Provide the [x, y] coordinate of the cell's center where the given text is located.  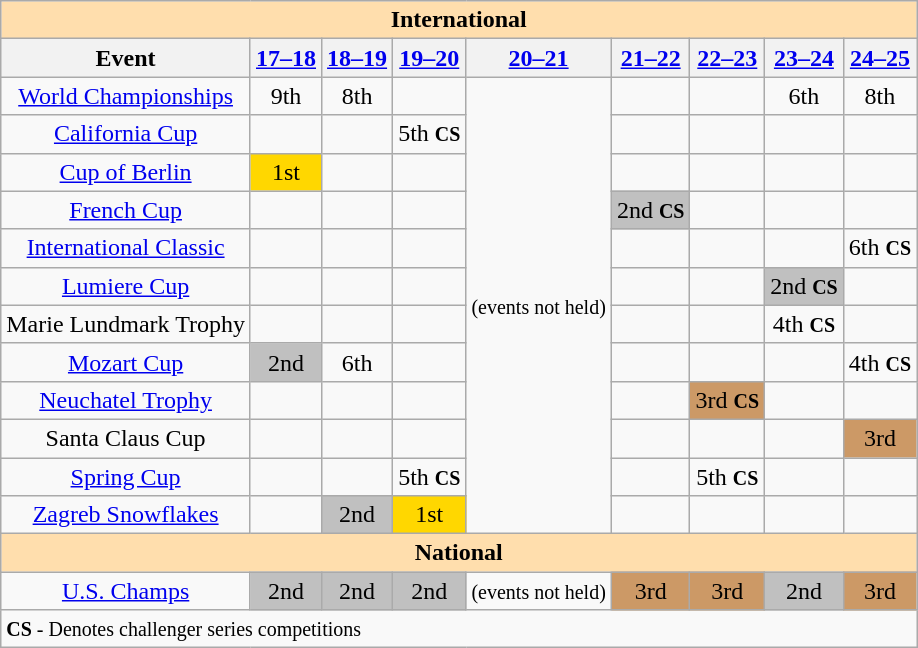
Cup of Berlin [126, 172]
U.S. Champs [126, 591]
3rd CS [728, 400]
Mozart Cup [126, 362]
17–18 [286, 58]
California Cup [126, 134]
Lumiere Cup [126, 286]
20–21 [538, 58]
World Championships [126, 96]
CS - Denotes challenger series competitions [459, 629]
22–23 [728, 58]
23–24 [804, 58]
Event [126, 58]
Santa Claus Cup [126, 438]
Zagreb Snowflakes [126, 515]
Marie Lundmark Trophy [126, 324]
French Cup [126, 210]
International Classic [126, 248]
19–20 [430, 58]
Spring Cup [126, 477]
24–25 [880, 58]
18–19 [358, 58]
National [459, 553]
21–22 [650, 58]
6th CS [880, 248]
International [459, 20]
9th [286, 96]
Neuchatel Trophy [126, 400]
